From the cell containing the given text, extract its center point as (x, y) coordinate. 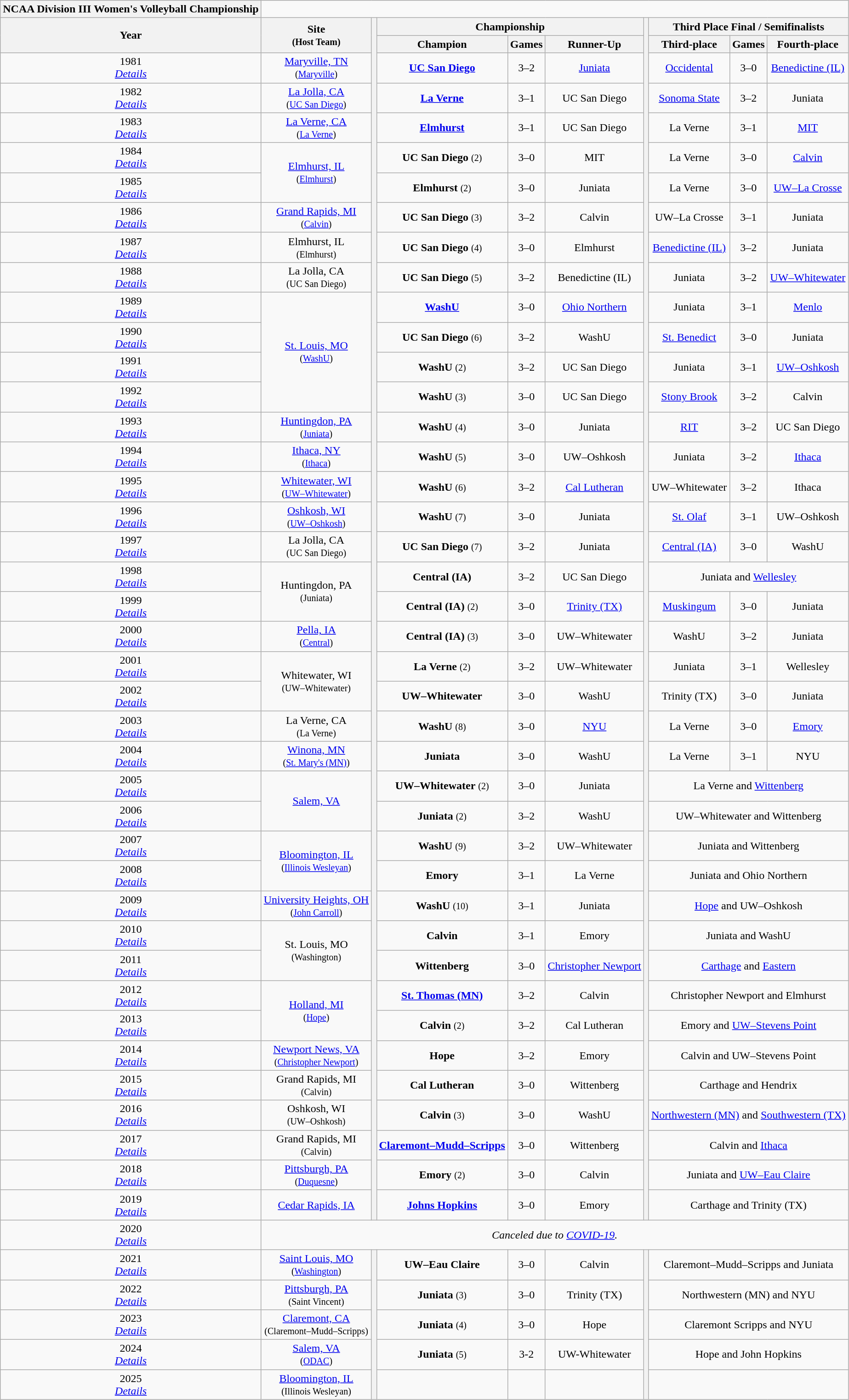
UC San Diego (4) (442, 247)
Juniata and Wittenberg (748, 846)
Hope and UW–Oshkosh (748, 906)
2019Details (131, 1205)
Juniata (4) (442, 1325)
Pittsburgh, PA(Duquesne) (316, 1175)
2002Details (131, 696)
2015Details (131, 1085)
2000Details (131, 637)
UC San Diego (3) (442, 217)
1997Details (131, 546)
2020Details (131, 1234)
Juniata and Ohio Northern (748, 876)
Salem, VA(ODAC) (316, 1355)
UW–Whitewater (2) (442, 786)
WashU (2) (442, 367)
Juniata and UW–Eau Claire (748, 1175)
Juniata (3) (442, 1294)
2003Details (131, 726)
Calvin (2) (442, 1026)
Pittsburgh, PA(Saint Vincent) (316, 1294)
Claremont, CA(Claremont–Mudd–Scripps) (316, 1325)
WashU (6) (442, 487)
Third Place Final / Semifinalists (748, 27)
UW-Whitewater (594, 1355)
WashU (3) (442, 397)
Championship (510, 27)
University Heights, OH(John Carroll) (316, 906)
Claremont–Mudd–Scripps (442, 1145)
2012Details (131, 995)
1983Details (131, 128)
Menlo (808, 307)
2017Details (131, 1145)
2016Details (131, 1115)
Johns Hopkins (442, 1205)
Claremont Scripps and NYU (748, 1325)
Site(Host Team) (316, 35)
Christopher Newport (594, 966)
Carthage and Eastern (748, 966)
Newport News, VA(Christopher Newport) (316, 1055)
2011Details (131, 966)
2013Details (131, 1026)
WashU (7) (442, 517)
1996Details (131, 517)
Christopher Newport and Elmhurst (748, 995)
UC San Diego (6) (442, 337)
2001Details (131, 666)
2007Details (131, 846)
2024Details (131, 1355)
2008Details (131, 876)
UW–Whitewater and Wittenberg (748, 816)
WashU (10) (442, 906)
Central (IA) (2) (442, 606)
2004Details (131, 756)
Wellesley (808, 666)
NCAA Division III Women's Volleyball Championship (131, 9)
2014Details (131, 1055)
Ohio Northern (594, 307)
1987Details (131, 247)
2010Details (131, 935)
1999Details (131, 606)
Emory and UW–Stevens Point (748, 1026)
2005Details (131, 786)
WashU (4) (442, 427)
1984Details (131, 157)
Third-place (689, 44)
1991Details (131, 367)
1992Details (131, 397)
1982Details (131, 98)
Occidental (689, 68)
1985Details (131, 188)
1994Details (131, 457)
1993Details (131, 427)
Calvin and Ithaca (748, 1145)
WashU (8) (442, 726)
Holland, MI(Hope) (316, 1010)
La Verne and Wittenberg (748, 786)
1981Details (131, 68)
Maryville, TN(Maryville) (316, 68)
1998Details (131, 577)
1986Details (131, 217)
WashU (5) (442, 457)
Carthage and Hendrix (748, 1085)
Sonoma State (689, 98)
Runner-Up (594, 44)
2009Details (131, 906)
2006Details (131, 816)
3-2 (526, 1355)
1988Details (131, 277)
Year (131, 35)
Carthage and Trinity (TX) (748, 1205)
Canceled due to COVID-19. (554, 1234)
Northwestern (MN) and NYU (748, 1294)
1990Details (131, 337)
RIT (689, 427)
St. Thomas (MN) (442, 995)
St. Olaf (689, 517)
Juniata (5) (442, 1355)
2023Details (131, 1325)
1989Details (131, 307)
1995Details (131, 487)
Central (IA) (3) (442, 637)
Claremont–Mudd–Scripps and Juniata (748, 1265)
UC San Diego (5) (442, 277)
La Verne (2) (442, 666)
Cedar Rapids, IA (316, 1205)
Pella, IA(Central) (316, 637)
WashU (9) (442, 846)
Hope and John Hopkins (748, 1355)
Juniata and Wellesley (748, 577)
2018Details (131, 1175)
Juniata and WashU (748, 935)
Northwestern (MN) and Southwestern (TX) (748, 1115)
2025Details (131, 1384)
UW–Eau Claire (442, 1265)
Salem, VA (316, 801)
Elmhurst (2) (442, 188)
UC San Diego (2) (442, 157)
2021Details (131, 1265)
St. Louis, MO(WashU) (316, 352)
UC San Diego (7) (442, 546)
Stony Brook (689, 397)
Winona, MN(St. Mary's (MN)) (316, 756)
Emory (2) (442, 1175)
Calvin (3) (442, 1115)
2022Details (131, 1294)
Fourth-place (808, 44)
Champion (442, 44)
Calvin and UW–Stevens Point (748, 1055)
Saint Louis, MO (Washington) (316, 1265)
St. Louis, MO(Washington) (316, 951)
St. Benedict (689, 337)
Ithaca, NY(Ithaca) (316, 457)
Juniata (2) (442, 816)
Muskingum (689, 606)
